Output the (x, y) coordinate of the center of the cell containing the given text.  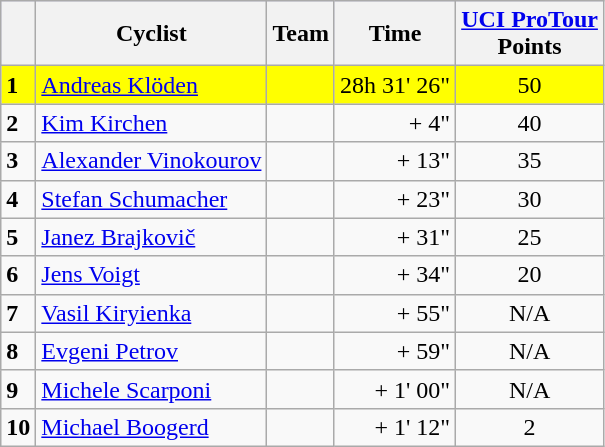
7 (18, 313)
20 (530, 275)
25 (530, 237)
30 (530, 199)
+ 1' 12" (394, 427)
+ 13" (394, 161)
40 (530, 123)
Janez Brajkovič (152, 237)
9 (18, 389)
10 (18, 427)
+ 31" (394, 237)
Evgeni Petrov (152, 351)
3 (18, 161)
28h 31' 26" (394, 85)
Michael Boogerd (152, 427)
Team (301, 34)
+ 23" (394, 199)
35 (530, 161)
6 (18, 275)
Vasil Kiryienka (152, 313)
Jens Voigt (152, 275)
8 (18, 351)
Andreas Klöden (152, 85)
Michele Scarponi (152, 389)
+ 34" (394, 275)
1 (18, 85)
50 (530, 85)
+ 4" (394, 123)
Stefan Schumacher (152, 199)
UCI ProTourPoints (530, 34)
+ 55" (394, 313)
Kim Kirchen (152, 123)
Cyclist (152, 34)
+ 1' 00" (394, 389)
5 (18, 237)
+ 59" (394, 351)
Time (394, 34)
4 (18, 199)
Alexander Vinokourov (152, 161)
